From the cell containing the given text, extract its center point as (x, y) coordinate. 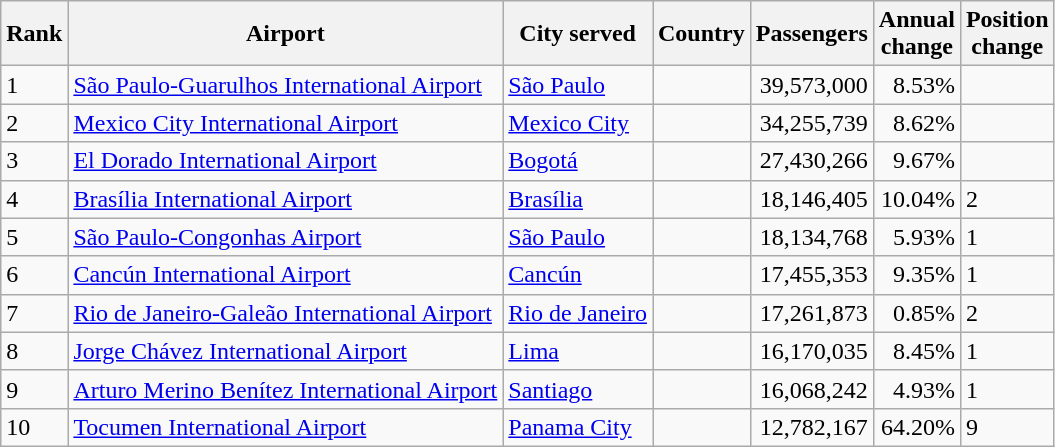
16,170,035 (812, 351)
18,134,768 (812, 237)
Bogotá (578, 161)
Cancún (578, 275)
São Paulo-Congonhas Airport (286, 237)
17,261,873 (812, 313)
Passengers (812, 34)
18,146,405 (812, 199)
6 (34, 275)
City served (578, 34)
Rio de Janeiro (578, 313)
Brasília International Airport (286, 199)
Positionchange (1007, 34)
0.85% (916, 313)
El Dorado International Airport (286, 161)
3 (34, 161)
Mexico City (578, 123)
39,573,000 (812, 85)
Airport (286, 34)
27,430,266 (812, 161)
7 (34, 313)
9.35% (916, 275)
4.93% (916, 389)
34,255,739 (812, 123)
Panama City (578, 427)
64.20% (916, 427)
12,782,167 (812, 427)
5 (34, 237)
8 (34, 351)
Cancún International Airport (286, 275)
Lima (578, 351)
8.62% (916, 123)
São Paulo-Guarulhos International Airport (286, 85)
8.53% (916, 85)
5.93% (916, 237)
16,068,242 (812, 389)
9.67% (916, 161)
17,455,353 (812, 275)
4 (34, 199)
Tocumen International Airport (286, 427)
10.04% (916, 199)
Santiago (578, 389)
8.45% (916, 351)
Jorge Chávez International Airport (286, 351)
Arturo Merino Benítez International Airport (286, 389)
Rio de Janeiro-Galeão International Airport (286, 313)
Mexico City International Airport (286, 123)
Annualchange (916, 34)
10 (34, 427)
Brasília (578, 199)
Country (701, 34)
Rank (34, 34)
